Detect which cell encompasses the target text, then output its (x, y) center coordinate. 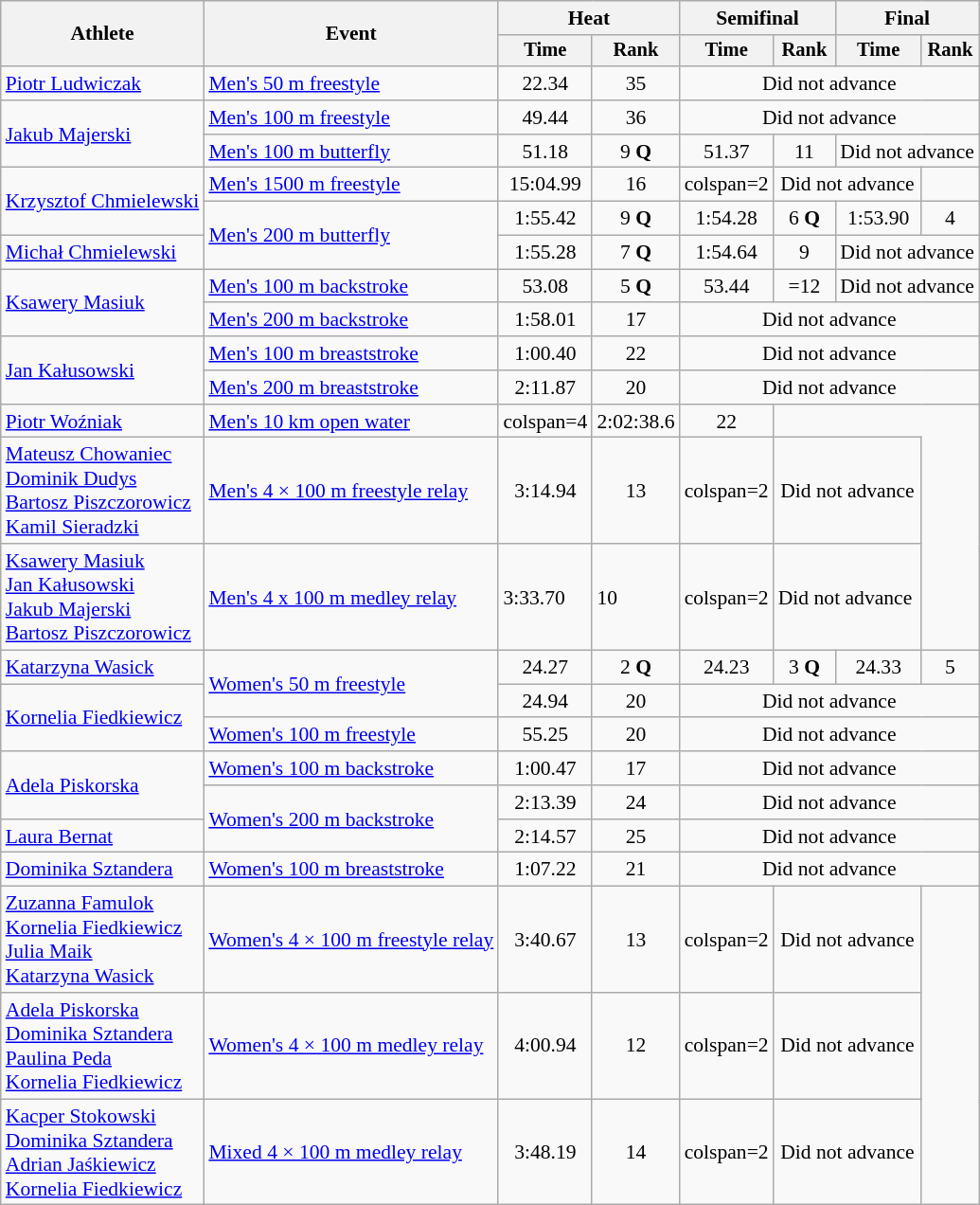
Krzysztof Chmielewski (102, 201)
21 (635, 870)
16 (635, 185)
1:07.22 (545, 870)
3:48.19 (545, 1152)
colspan=4 (545, 422)
Katarzyna Wasick (102, 668)
Men's 100 m butterfly (350, 152)
Men's 1500 m freestyle (350, 185)
3 Q (805, 668)
24 (635, 802)
Athlete (102, 34)
6 Q (805, 219)
1:00.40 (545, 353)
53.44 (727, 286)
5 (951, 668)
Men's 100 m freestyle (350, 117)
Men's 10 km open water (350, 422)
Women's 4 × 100 m freestyle relay (350, 940)
1:00.47 (545, 768)
Adela Piskorska (102, 784)
Mateusz ChowaniecDominik DudysBartosz PiszczorowiczKamil Sieradzki (102, 491)
Men's 200 m backstroke (350, 320)
15:04.99 (545, 185)
24.94 (545, 701)
Dominika Sztandera (102, 870)
Kornelia Fiedkiewicz (102, 718)
7 Q (635, 253)
2:11.87 (545, 387)
10 (635, 597)
=12 (805, 286)
Piotr Ludwiczak (102, 83)
Jan Kałusowski (102, 369)
4 (951, 219)
Ksawery Masiuk (102, 303)
Zuzanna FamulokKornelia FiedkiewiczJulia MaikKatarzyna Wasick (102, 940)
Women's 100 m breaststroke (350, 870)
1:54.64 (727, 253)
Final (907, 18)
1:54.28 (727, 219)
Event (350, 34)
Laura Bernat (102, 836)
14 (635, 1152)
Men's 100 m breaststroke (350, 353)
Women's 50 m freestyle (350, 684)
Heat (589, 18)
9 (805, 253)
3:40.67 (545, 940)
Women's 100 m freestyle (350, 735)
51.37 (727, 152)
Women's 200 m backstroke (350, 818)
Men's 100 m backstroke (350, 286)
Men's 4 x 100 m medley relay (350, 597)
Semifinal (757, 18)
Men's 200 m butterfly (350, 235)
Jakub Majerski (102, 135)
24.33 (879, 668)
36 (635, 117)
49.44 (545, 117)
24.23 (727, 668)
53.08 (545, 286)
Women's 4 × 100 m medley relay (350, 1046)
25 (635, 836)
Adela PiskorskaDominika SztanderaPaulina PedaKornelia Fiedkiewicz (102, 1046)
3:33.70 (545, 597)
Kacper StokowskiDominika SztanderaAdrian JaśkiewiczKornelia Fiedkiewicz (102, 1152)
Ksawery MasiukJan KałusowskiJakub MajerskiBartosz Piszczorowicz (102, 597)
2:02:38.6 (635, 422)
51.18 (545, 152)
3:14.94 (545, 491)
24.27 (545, 668)
Men's 4 × 100 m freestyle relay (350, 491)
12 (635, 1046)
Piotr Woźniak (102, 422)
5 Q (635, 286)
55.25 (545, 735)
1:53.90 (879, 219)
Mixed 4 × 100 m medley relay (350, 1152)
1:58.01 (545, 320)
1:55.42 (545, 219)
4:00.94 (545, 1046)
11 (805, 152)
1:55.28 (545, 253)
Men's 200 m breaststroke (350, 387)
Women's 100 m backstroke (350, 768)
2:14.57 (545, 836)
35 (635, 83)
Michał Chmielewski (102, 253)
2 Q (635, 668)
22.34 (545, 83)
2:13.39 (545, 802)
Men's 50 m freestyle (350, 83)
